Search for the cell housing the specified text and yield its (X, Y) center coordinate. 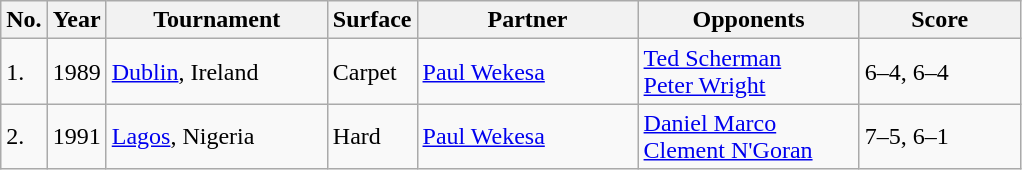
Daniel Marco Clement N'Goran (748, 136)
Surface (372, 20)
Carpet (372, 72)
Ted Scherman Peter Wright (748, 72)
1. (24, 72)
7–5, 6–1 (940, 136)
Hard (372, 136)
Opponents (748, 20)
Year (76, 20)
2. (24, 136)
Dublin, Ireland (216, 72)
Partner (528, 20)
6–4, 6–4 (940, 72)
Tournament (216, 20)
1989 (76, 72)
No. (24, 20)
Lagos, Nigeria (216, 136)
Score (940, 20)
1991 (76, 136)
